Provide the (X, Y) coordinate of the cell's center where the given text is located.  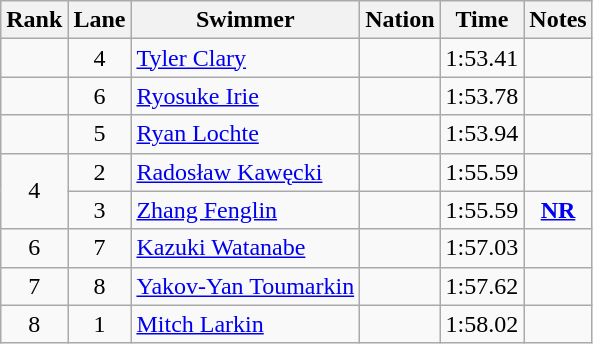
1 (100, 324)
Ryan Lochte (246, 134)
1:58.02 (482, 324)
Tyler Clary (246, 58)
1:53.41 (482, 58)
Notes (558, 20)
1:53.78 (482, 96)
1:53.94 (482, 134)
Swimmer (246, 20)
1:57.62 (482, 286)
Yakov-Yan Toumarkin (246, 286)
Nation (400, 20)
NR (558, 210)
Mitch Larkin (246, 324)
Ryosuke Irie (246, 96)
1:57.03 (482, 248)
Zhang Fenglin (246, 210)
5 (100, 134)
3 (100, 210)
Lane (100, 20)
Rank (34, 20)
Time (482, 20)
2 (100, 172)
Radosław Kawęcki (246, 172)
Kazuki Watanabe (246, 248)
